Detect which cell encompasses the target text, then output its [X, Y] center coordinate. 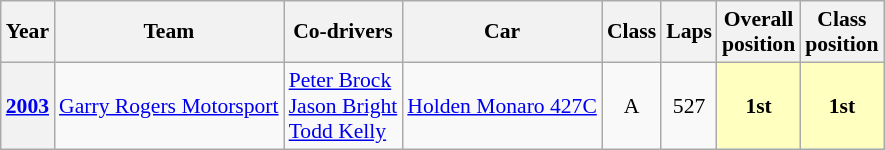
Holden Monaro 427C [502, 106]
Laps [689, 32]
Class [632, 32]
Car [502, 32]
Garry Rogers Motorsport [169, 106]
Co-drivers [344, 32]
Overallposition [758, 32]
Peter Brock Jason Bright Todd Kelly [344, 106]
A [632, 106]
Year [28, 32]
Team [169, 32]
2003 [28, 106]
Classposition [842, 32]
527 [689, 106]
